Detect which cell encompasses the target text, then output its (x, y) center coordinate. 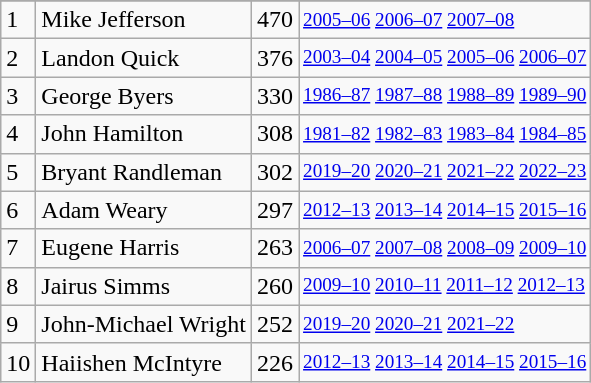
260 (274, 286)
Eugene Harris (144, 248)
2019–20 2020–21 2021–22 2022–23 (444, 172)
4 (18, 134)
2006–07 2007–08 2008–09 2009–10 (444, 248)
297 (274, 210)
John-Michael Wright (144, 324)
2 (18, 58)
5 (18, 172)
Adam Weary (144, 210)
6 (18, 210)
470 (274, 20)
Mike Jefferson (144, 20)
376 (274, 58)
308 (274, 134)
8 (18, 286)
Landon Quick (144, 58)
252 (274, 324)
2019–20 2020–21 2021–22 (444, 324)
Bryant Randleman (144, 172)
263 (274, 248)
1981–82 1982–83 1983–84 1984–85 (444, 134)
226 (274, 362)
1 (18, 20)
302 (274, 172)
7 (18, 248)
2009–10 2010–11 2011–12 2012–13 (444, 286)
10 (18, 362)
George Byers (144, 96)
2005–06 2006–07 2007–08 (444, 20)
Jairus Simms (144, 286)
2003–04 2004–05 2005–06 2006–07 (444, 58)
1986–87 1987–88 1988–89 1989–90 (444, 96)
9 (18, 324)
3 (18, 96)
John Hamilton (144, 134)
330 (274, 96)
Haiishen McIntyre (144, 362)
